Find where the given text appears and provide that cell's center as [x, y] coordinate. 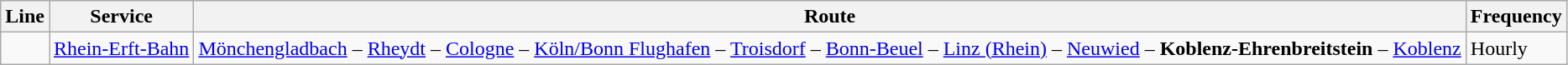
Frequency [1516, 17]
Line [25, 17]
Service [121, 17]
Hourly [1516, 48]
Route [829, 17]
Mönchengladbach – Rheydt – Cologne – Köln/Bonn Flughafen – Troisdorf – Bonn-Beuel – Linz (Rhein) – Neuwied – Koblenz-Ehrenbreitstein – Koblenz [829, 48]
Rhein-Erft-Bahn [121, 48]
